Scan for the cell matching the given text and deliver its (X, Y) coordinate at center. 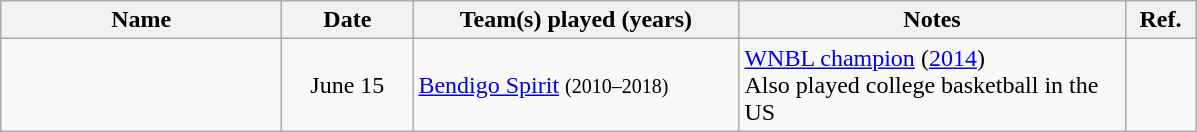
WNBL champion (2014) Also played college basketball in the US (932, 85)
June 15 (348, 85)
Date (348, 20)
Team(s) played (years) (576, 20)
Bendigo Spirit (2010–2018) (576, 85)
Name (142, 20)
Notes (932, 20)
Ref. (1160, 20)
